Find where the given text appears and provide that cell's center as (X, Y) coordinate. 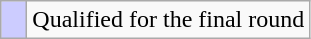
Qualified for the final round (168, 20)
